Return the (X, Y) coordinate for the center point of the cell that contains the specified text.  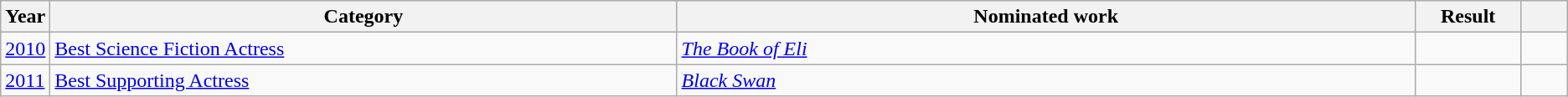
Category (364, 17)
2011 (25, 80)
Best Science Fiction Actress (364, 48)
Result (1467, 17)
Year (25, 17)
Best Supporting Actress (364, 80)
The Book of Eli (1045, 48)
Nominated work (1045, 17)
Black Swan (1045, 80)
2010 (25, 48)
